Provide the (x, y) coordinate of the cell's center where the given text is located.  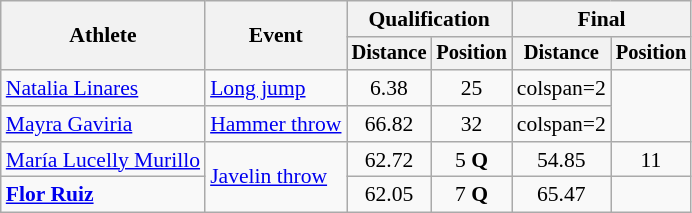
Qualification (430, 19)
5 Q (471, 160)
65.47 (562, 195)
Mayra Gaviria (103, 124)
Event (276, 36)
Flor Ruiz (103, 195)
66.82 (390, 124)
Final (602, 19)
54.85 (562, 160)
Javelin throw (276, 178)
62.72 (390, 160)
32 (471, 124)
Natalia Linares (103, 88)
11 (651, 160)
Athlete (103, 36)
62.05 (390, 195)
Long jump (276, 88)
María Lucelly Murillo (103, 160)
6.38 (390, 88)
25 (471, 88)
7 Q (471, 195)
Hammer throw (276, 124)
